Scan for the cell matching the given text and deliver its [x, y] coordinate at center. 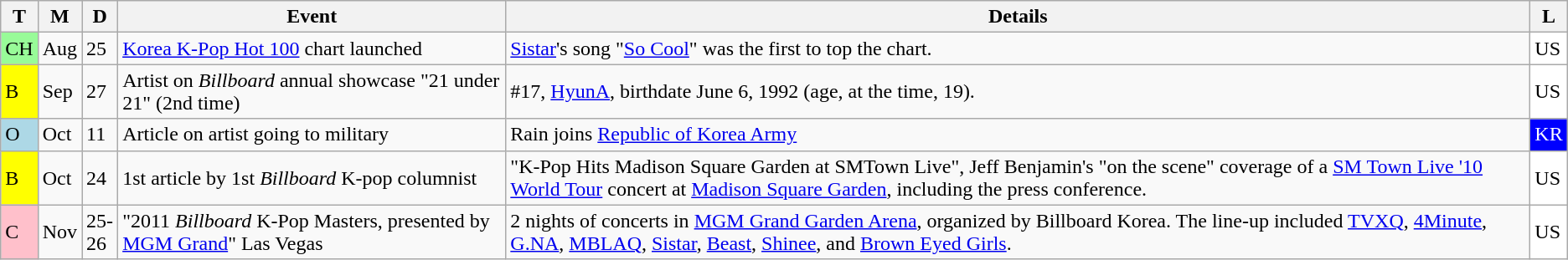
Details [1019, 17]
#17, HyunA, birthdate June 6, 1992 (age, at the time, 19). [1019, 92]
M [59, 17]
"2011 Billboard K-Pop Masters, presented by MGM Grand" Las Vegas [312, 232]
Artist on Billboard annual showcase "21 under 21" (2nd time) [312, 92]
1st article by 1st Billboard K-pop columnist [312, 177]
Sistar's song "So Cool" was the first to top the chart. [1019, 48]
25 [101, 48]
Sep [59, 92]
27 [101, 92]
CH [19, 48]
Rain joins Republic of Korea Army [1019, 135]
11 [101, 135]
T [19, 17]
Event [312, 17]
25-26 [101, 232]
D [101, 17]
Korea K-Pop Hot 100 chart launched [312, 48]
O [19, 135]
C [19, 232]
Aug [59, 48]
L [1549, 17]
KR [1549, 135]
Nov [59, 232]
Article on artist going to military [312, 135]
24 [101, 177]
